Provide the [x, y] coordinate of the cell's center where the given text is located.  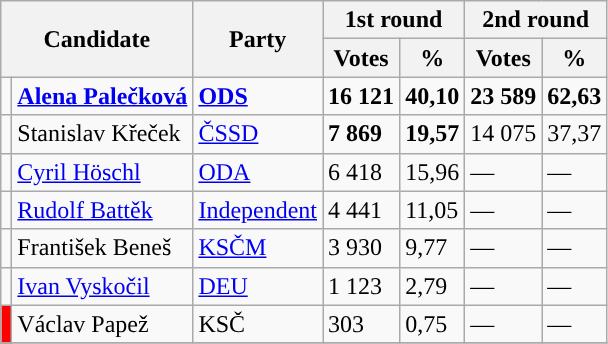
ČSSD [258, 134]
1st round [394, 20]
7 869 [362, 134]
40,10 [432, 96]
23 589 [504, 96]
Cyril Höschl [102, 172]
14 075 [504, 134]
15,96 [432, 172]
303 [362, 324]
ODA [258, 172]
62,63 [574, 96]
Rudolf Battěk [102, 210]
Party [258, 39]
Candidate [97, 39]
ODS [258, 96]
16 121 [362, 96]
Václav Papež [102, 324]
KSČM [258, 248]
DEU [258, 286]
6 418 [362, 172]
11,05 [432, 210]
Stanislav Křeček [102, 134]
0,75 [432, 324]
37,37 [574, 134]
KSČ [258, 324]
2,79 [432, 286]
Alena Palečková [102, 96]
19,57 [432, 134]
Ivan Vyskočil [102, 286]
4 441 [362, 210]
František Beneš [102, 248]
9,77 [432, 248]
3 930 [362, 248]
1 123 [362, 286]
Independent [258, 210]
2nd round [536, 20]
